Provide the [x, y] coordinate of the cell's center where the given text is located.  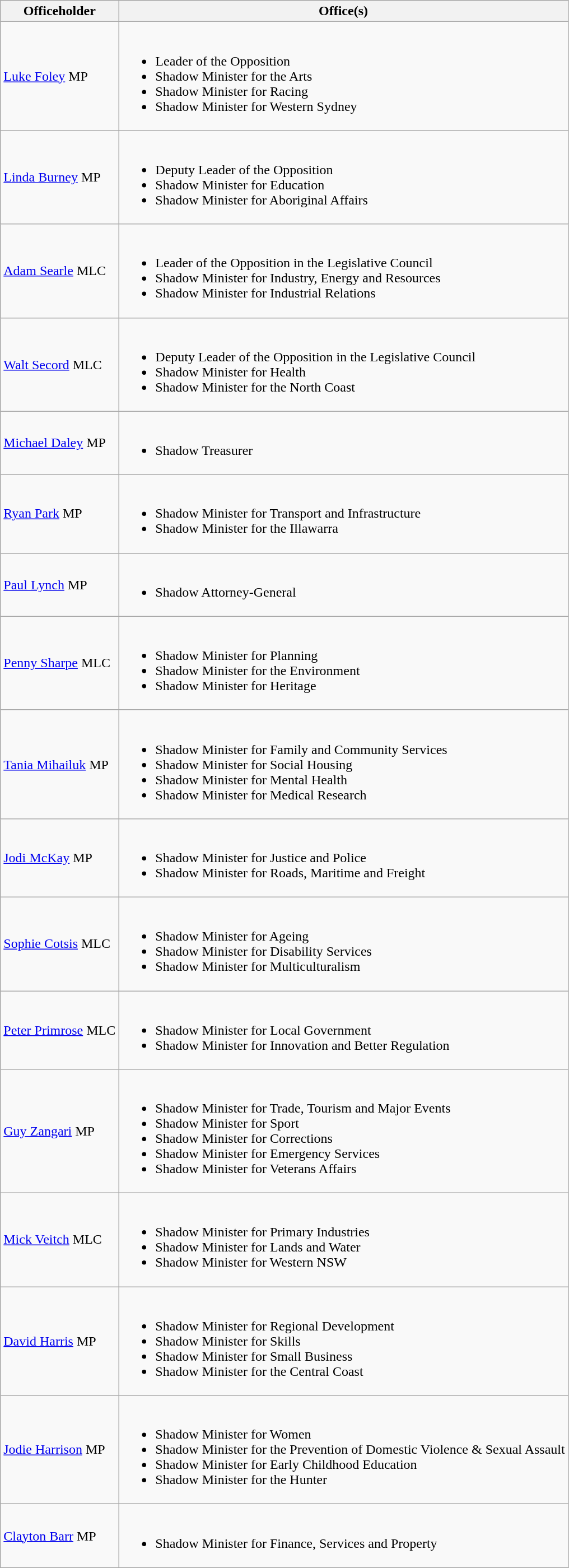
Officeholder [59, 11]
Deputy Leader of the OppositionShadow Minister for EducationShadow Minister for Aboriginal Affairs [343, 177]
Office(s) [343, 11]
Clayton Barr MP [59, 1536]
Walt Secord MLC [59, 364]
Linda Burney MP [59, 177]
Peter Primrose MLC [59, 1030]
Leader of the OppositionShadow Minister for the ArtsShadow Minister for RacingShadow Minister for Western Sydney [343, 76]
Jodi McKay MP [59, 858]
Jodie Harrison MP [59, 1450]
Adam Searle MLC [59, 271]
Guy Zangari MP [59, 1132]
Shadow Minister for Primary IndustriesShadow Minister for Lands and WaterShadow Minister for Western NSW [343, 1240]
Shadow Minister for PlanningShadow Minister for the EnvironmentShadow Minister for Heritage [343, 663]
Shadow Minister for Local GovernmentShadow Minister for Innovation and Better Regulation [343, 1030]
Shadow Minister for Finance, Services and Property [343, 1536]
Mick Veitch MLC [59, 1240]
David Harris MP [59, 1341]
Michael Daley MP [59, 443]
Ryan Park MP [59, 514]
Penny Sharpe MLC [59, 663]
Deputy Leader of the Opposition in the Legislative CouncilShadow Minister for HealthShadow Minister for the North Coast [343, 364]
Sophie Cotsis MLC [59, 943]
Leader of the Opposition in the Legislative CouncilShadow Minister for Industry, Energy and ResourcesShadow Minister for Industrial Relations [343, 271]
Paul Lynch MP [59, 585]
Shadow Minister for Regional DevelopmentShadow Minister for SkillsShadow Minister for Small BusinessShadow Minister for the Central Coast [343, 1341]
Shadow Minister for AgeingShadow Minister for Disability ServicesShadow Minister for Multiculturalism [343, 943]
Luke Foley MP [59, 76]
Shadow Minister for Justice and PoliceShadow Minister for Roads, Maritime and Freight [343, 858]
Tania Mihailuk MP [59, 764]
Shadow Minister for Transport and InfrastructureShadow Minister for the Illawarra [343, 514]
Shadow Attorney-General [343, 585]
Shadow Treasurer [343, 443]
